For the text-containing cell, return its midpoint in (x, y) coordinate format. 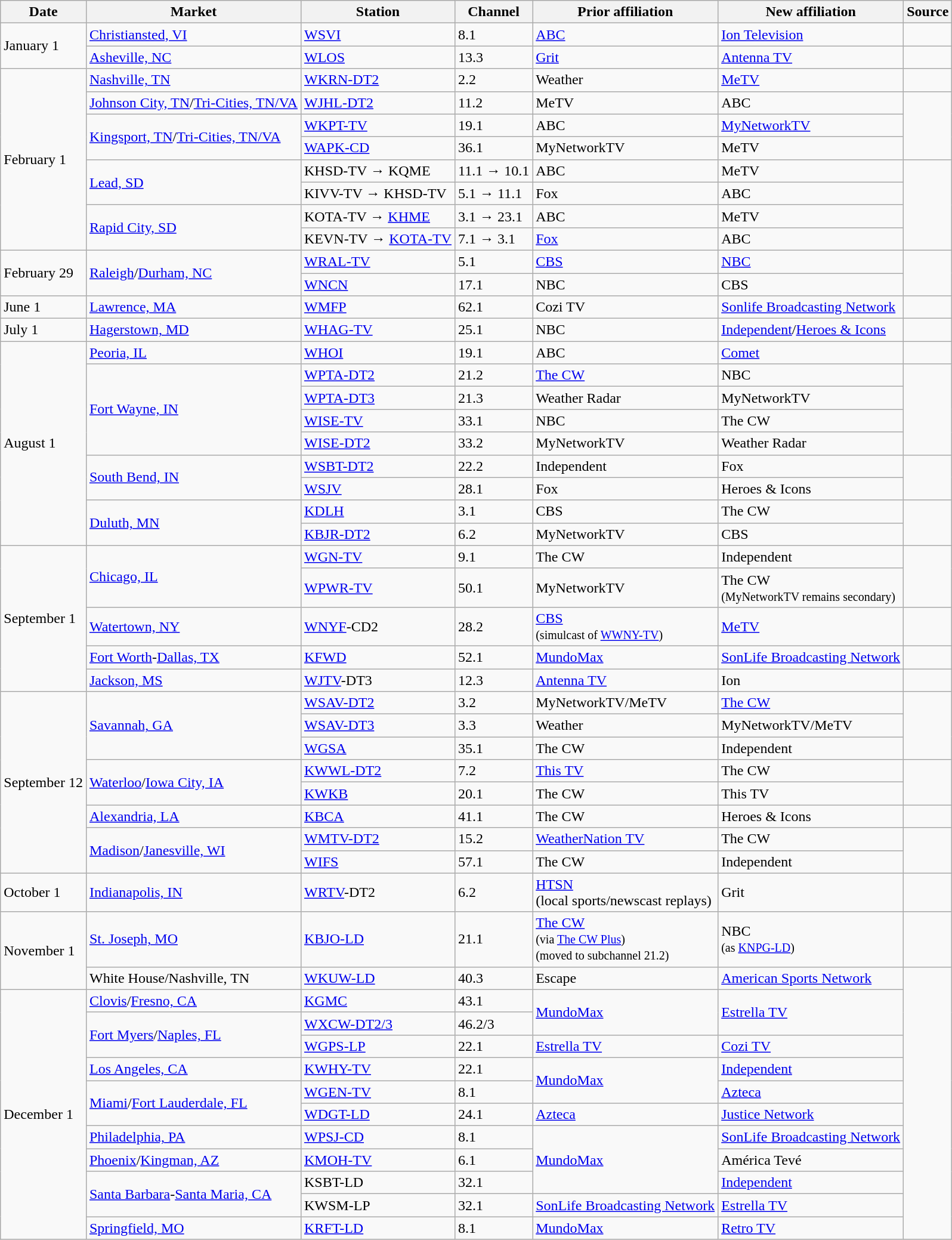
Station (378, 12)
25.1 (493, 330)
HTSN(local sports/newscast replays) (625, 893)
20.1 (493, 794)
December 1 (44, 1115)
Kingsport, TN/Tri-Cities, TN/VA (193, 137)
KBJR-DT2 (378, 534)
Chicago, IL (193, 576)
Madison/Janesville, WI (193, 850)
WMTV-DT2 (378, 839)
33.1 (493, 421)
11.1 → 10.1 (493, 171)
15.2 (493, 839)
WSAV-DT2 (378, 703)
KEVN-TV → KOTA-TV (378, 239)
WPSJ-CD (378, 1137)
Comet (811, 353)
Fort Worth-Dallas, TX (193, 657)
Indianapolis, IN (193, 893)
January 1 (44, 46)
November 1 (44, 951)
New affiliation (811, 12)
The CW(MyNetworkTV remains secondary) (811, 587)
WISE-TV (378, 421)
40.3 (493, 978)
Hagerstown, MD (193, 330)
September 12 (44, 782)
Duluth, MN (193, 523)
WKUW-LD (378, 978)
WRAL-TV (378, 261)
46.2/3 (493, 1023)
KHSD-TV → KQME (378, 171)
7.2 (493, 771)
9.1 (493, 557)
Sonlife Broadcasting Network (811, 307)
KWKB (378, 794)
KSBT-LD (378, 1183)
5.1 (493, 261)
WKPT-TV (378, 125)
WIFS (378, 862)
WPWR-TV (378, 587)
Nashville, TN (193, 80)
WSVI (378, 35)
Raleigh/Durham, NC (193, 273)
WSBT-DT2 (378, 466)
WGPS-LP (378, 1046)
February 1 (44, 159)
28.1 (493, 489)
Rapid City, SD (193, 227)
Source (928, 12)
KBCA (378, 816)
Los Angeles, CA (193, 1069)
Market (193, 12)
3.2 (493, 703)
St. Joseph, MO (193, 939)
12.3 (493, 680)
September 1 (44, 618)
South Bend, IN (193, 477)
WNYF-CD2 (378, 627)
17.1 (493, 285)
WAPK-CD (378, 148)
35.1 (493, 748)
July 1 (44, 330)
Peoria, IL (193, 353)
11.2 (493, 103)
7.1 → 3.1 (493, 239)
Philadelphia, PA (193, 1137)
Christiansted, VI (193, 35)
Independent/Heroes & Icons (811, 330)
WKRN-DT2 (378, 80)
WDGT-LD (378, 1115)
KRFT-LD (378, 1228)
Watertown, NY (193, 627)
Jackson, MS (193, 680)
21.1 (493, 939)
6.1 (493, 1160)
Prior affiliation (625, 12)
WLOS (378, 57)
October 1 (44, 893)
Santa Barbara-Santa Maria, CA (193, 1194)
WHOI (378, 353)
43.1 (493, 1001)
50.1 (493, 587)
August 1 (44, 444)
24.1 (493, 1115)
WSJV (378, 489)
Date (44, 12)
21.2 (493, 375)
2.2 (493, 80)
WPTA-DT3 (378, 398)
5.1 → 11.1 (493, 193)
WSAV-DT3 (378, 726)
Channel (493, 12)
KWSM-LP (378, 1205)
WGSA (378, 748)
KWHY-TV (378, 1069)
52.1 (493, 657)
Asheville, NC (193, 57)
Ion (811, 680)
57.1 (493, 862)
Clovis/Fresno, CA (193, 1001)
Justice Network (811, 1115)
Lawrence, MA (193, 307)
KWWL-DT2 (378, 771)
WJTV-DT3 (378, 680)
KBJO-LD (378, 939)
KMOH-TV (378, 1160)
América Tevé (811, 1160)
WNCN (378, 285)
WeatherNation TV (625, 839)
33.2 (493, 443)
Lead, SD (193, 182)
WXCW-DT2/3 (378, 1023)
62.1 (493, 307)
Springfield, MO (193, 1228)
Phoenix/Kingman, AZ (193, 1160)
KGMC (378, 1001)
WMFP (378, 307)
WISE-DT2 (378, 443)
28.2 (493, 627)
3.1 → 23.1 (493, 216)
Retro TV (811, 1228)
22.2 (493, 466)
American Sports Network (811, 978)
KDLH (378, 511)
CBS(simulcast of WWNY-TV) (625, 627)
WGEN-TV (378, 1091)
Fort Wayne, IN (193, 409)
Ion Television (811, 35)
Johnson City, TN/Tri-Cities, TN/VA (193, 103)
KIVV-TV → KHSD-TV (378, 193)
KOTA-TV → KHME (378, 216)
21.3 (493, 398)
Alexandria, LA (193, 816)
June 1 (44, 307)
White House/Nashville, TN (193, 978)
WHAG-TV (378, 330)
The CW(via The CW Plus)(moved to subchannel 21.2) (625, 939)
Miami/Fort Lauderdale, FL (193, 1103)
13.3 (493, 57)
41.1 (493, 816)
3.1 (493, 511)
KFWD (378, 657)
36.1 (493, 148)
WGN-TV (378, 557)
NBC(as KNPG-LD) (811, 939)
Savannah, GA (193, 726)
3.3 (493, 726)
WJHL-DT2 (378, 103)
Waterloo/Iowa City, IA (193, 782)
Fort Myers/Naples, FL (193, 1035)
WRTV-DT2 (378, 893)
February 29 (44, 273)
WPTA-DT2 (378, 375)
Escape (625, 978)
